From the cell containing the given text, extract its center point as [x, y] coordinate. 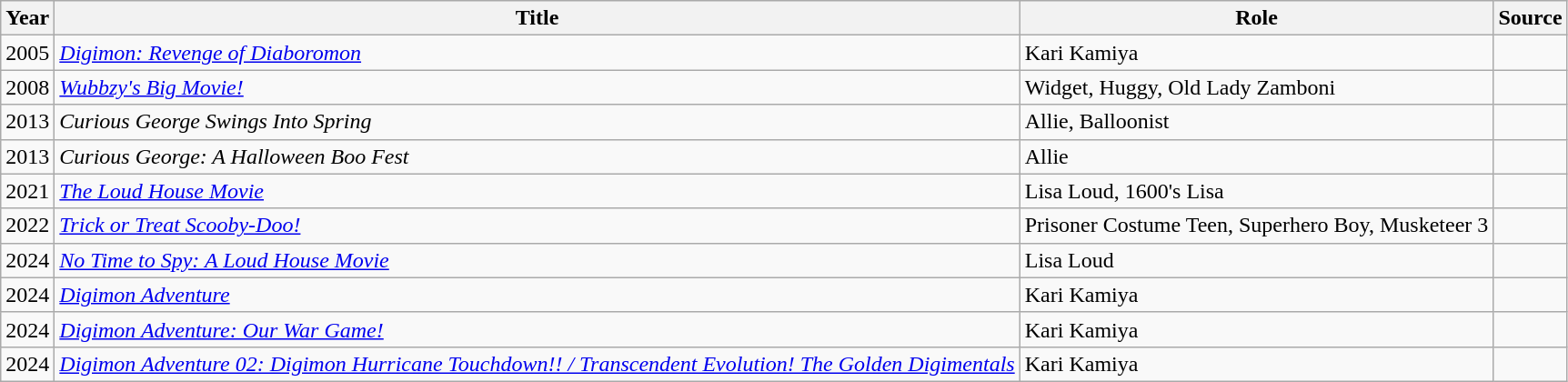
Allie [1257, 156]
Prisoner Costume Teen, Superhero Boy, Musketeer 3 [1257, 226]
Year [27, 18]
The Loud House Movie [537, 191]
2005 [27, 53]
Curious George Swings Into Spring [537, 122]
Digimon Adventure 02: Digimon Hurricane Touchdown!! / Transcendent Evolution! The Golden Digimentals [537, 364]
Curious George: A Halloween Boo Fest [537, 156]
No Time to Spy: A Loud House Movie [537, 260]
Role [1257, 18]
Widget, Huggy, Old Lady Zamboni [1257, 87]
Source [1530, 18]
2022 [27, 226]
Wubbzy's Big Movie! [537, 87]
Digimon: Revenge of Diaboromon [537, 53]
Digimon Adventure: Our War Game! [537, 329]
Lisa Loud [1257, 260]
Digimon Adventure [537, 295]
Lisa Loud, 1600's Lisa [1257, 191]
Allie, Balloonist [1257, 122]
2021 [27, 191]
Trick or Treat Scooby-Doo! [537, 226]
Title [537, 18]
2008 [27, 87]
